Find where the given text appears and provide that cell's center as (x, y) coordinate. 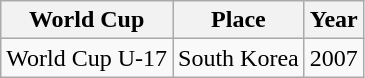
Year (334, 20)
World Cup U-17 (87, 58)
2007 (334, 58)
South Korea (239, 58)
World Cup (87, 20)
Place (239, 20)
